Identify which cell holds the provided text, then report its (x, y) central coordinate. 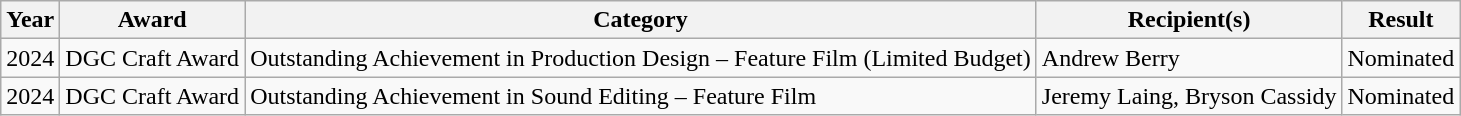
Award (152, 20)
Jeremy Laing, Bryson Cassidy (1189, 96)
Year (30, 20)
Result (1401, 20)
Outstanding Achievement in Sound Editing – Feature Film (641, 96)
Outstanding Achievement in Production Design – Feature Film (Limited Budget) (641, 58)
Recipient(s) (1189, 20)
Category (641, 20)
Andrew Berry (1189, 58)
